For the text-containing cell, return its midpoint in [x, y] coordinate format. 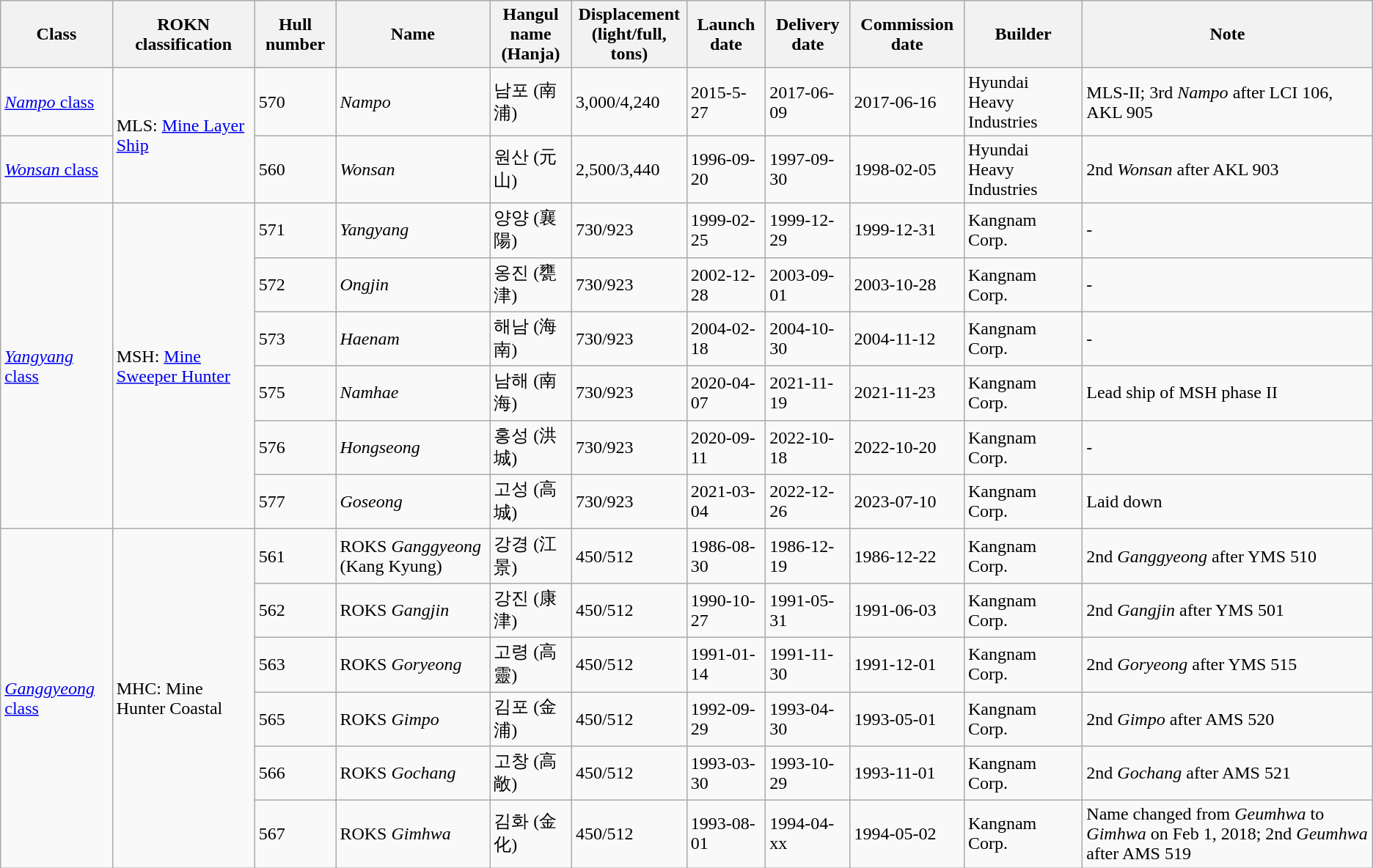
2nd Wonsan after AKL 903 [1228, 169]
Hull number [295, 34]
Note [1228, 34]
Wonsan class [56, 169]
2004-11-12 [907, 339]
1993-03-30 [726, 773]
1991-12-01 [907, 664]
고성 (高城) [531, 501]
Builder [1022, 34]
1999-12-31 [907, 230]
Hongseong [413, 447]
1999-02-25 [726, 230]
옹진 (甕津) [531, 284]
ROKS Gimpo [413, 719]
2nd Gimpo after AMS 520 [1228, 719]
1998-02-05 [907, 169]
Commission date [907, 34]
고창 (高敞) [531, 773]
2020-04-07 [726, 393]
Name changed from Geumhwa to Gimhwa on Feb 1, 2018; 2nd Geumhwa after AMS 519 [1228, 834]
566 [295, 773]
1991-05-31 [808, 610]
2004-02-18 [726, 339]
MSH: Mine Sweeper Hunter [183, 366]
해남 (海南) [531, 339]
567 [295, 834]
MLS: Mine Layer Ship [183, 136]
Class [56, 34]
1997-09-30 [808, 169]
MHC: Mine Hunter Coastal [183, 698]
Delivery date [808, 34]
Wonsan [413, 169]
570 [295, 102]
남해 (南海) [531, 393]
2003-10-28 [907, 284]
2021-03-04 [726, 501]
562 [295, 610]
ROKS Gimhwa [413, 834]
Hangul name(Hanja) [531, 34]
1993-05-01 [907, 719]
Namhae [413, 393]
Yangyang class [56, 366]
Displacement(light/full, tons) [629, 34]
강경 (江景) [531, 556]
2nd Goryeong after YMS 515 [1228, 664]
Launch date [726, 34]
Ganggyeong class [56, 698]
Yangyang [413, 230]
고령 (高靈) [531, 664]
ROKS Ganggyeong (Kang Kyung) [413, 556]
2017-06-16 [907, 102]
Nampo [413, 102]
1993-04-30 [808, 719]
Ongjin [413, 284]
2015-5-27 [726, 102]
2022-10-20 [907, 447]
561 [295, 556]
560 [295, 169]
1990-10-27 [726, 610]
2022-12-26 [808, 501]
양양 (襄陽) [531, 230]
1994-04-xx [808, 834]
Goseong [413, 501]
563 [295, 664]
1991-01-14 [726, 664]
Lead ship of MSH phase II [1228, 393]
2003-09-01 [808, 284]
2nd Ganggyeong after YMS 510 [1228, 556]
1986-12-22 [907, 556]
2023-07-10 [907, 501]
1994-05-02 [907, 834]
2021-11-23 [907, 393]
1986-12-19 [808, 556]
2002-12-28 [726, 284]
1986-08-30 [726, 556]
김화 (金化) [531, 834]
573 [295, 339]
2021-11-19 [808, 393]
572 [295, 284]
1999-12-29 [808, 230]
1993-08-01 [726, 834]
ROKS Gochang [413, 773]
ROKS Gangjin [413, 610]
Haenam [413, 339]
571 [295, 230]
Nampo class [56, 102]
575 [295, 393]
1991-11-30 [808, 664]
Laid down [1228, 501]
강진 (康津) [531, 610]
ROKS Goryeong [413, 664]
2nd Gochang after AMS 521 [1228, 773]
576 [295, 447]
565 [295, 719]
1996-09-20 [726, 169]
1993-11-01 [907, 773]
2020-09-11 [726, 447]
원산 (元山) [531, 169]
2017-06-09 [808, 102]
김포 (金浦) [531, 719]
577 [295, 501]
홍성 (洪城) [531, 447]
ROKN classification [183, 34]
1992-09-29 [726, 719]
1993-10-29 [808, 773]
남포 (南浦) [531, 102]
2nd Gangjin after YMS 501 [1228, 610]
2,500/3,440 [629, 169]
MLS-II; 3rd Nampo after LCI 106, AKL 905 [1228, 102]
3,000/4,240 [629, 102]
Name [413, 34]
1991-06-03 [907, 610]
2004-10-30 [808, 339]
2022-10-18 [808, 447]
